Capture the cell that displays the provided text and extract its [x, y] central coordinate. 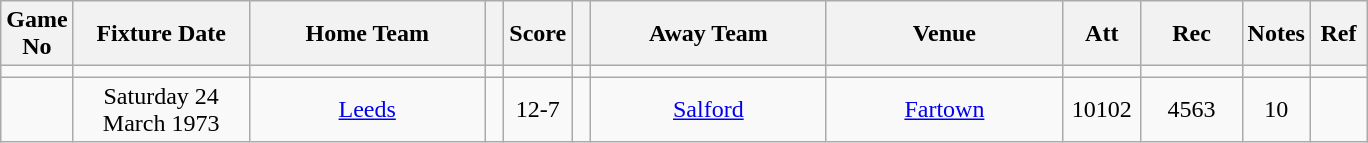
Fartown [944, 110]
Fixture Date [161, 34]
Ref [1338, 34]
Salford [708, 110]
Score [538, 34]
Rec [1192, 34]
12-7 [538, 110]
Away Team [708, 34]
10 [1276, 110]
Saturday 24 March 1973 [161, 110]
Notes [1276, 34]
10102 [1102, 110]
4563 [1192, 110]
Att [1102, 34]
Game No [37, 34]
Home Team [367, 34]
Leeds [367, 110]
Venue [944, 34]
